For the text-containing cell, return its midpoint in (x, y) coordinate format. 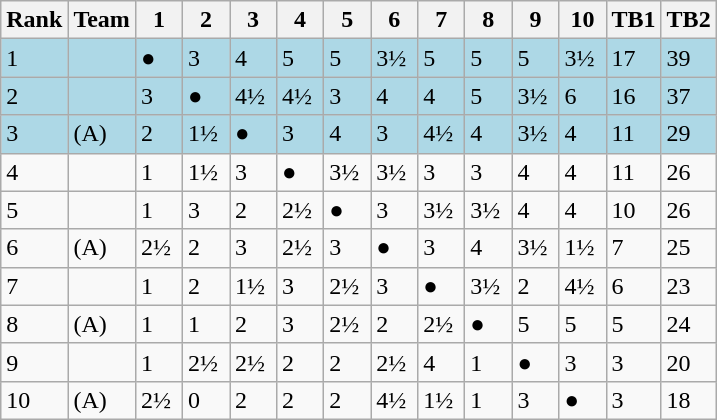
25 (688, 248)
Rank (34, 20)
16 (634, 96)
23 (688, 286)
17 (634, 58)
24 (688, 324)
37 (688, 96)
Team (102, 20)
TB1 (634, 20)
20 (688, 362)
29 (688, 134)
18 (688, 400)
39 (688, 58)
TB2 (688, 20)
0 (206, 400)
